Identify which cell holds the provided text, then report its [X, Y] central coordinate. 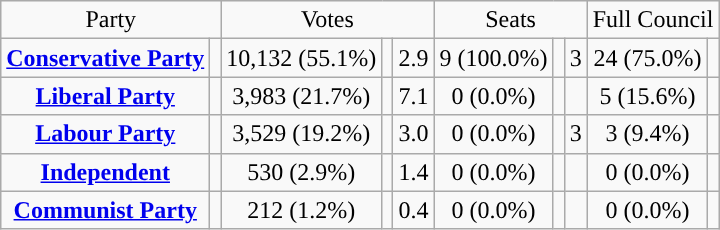
Independent [106, 172]
0.4 [414, 210]
3,983 (21.7%) [302, 96]
3,529 (19.2%) [302, 134]
Labour Party [106, 134]
3 (9.4%) [648, 134]
Communist Party [106, 210]
1.4 [414, 172]
Liberal Party [106, 96]
Conservative Party [106, 58]
530 (2.9%) [302, 172]
24 (75.0%) [648, 58]
10,132 (55.1%) [302, 58]
2.9 [414, 58]
Party [111, 20]
Full Council [653, 20]
Seats [510, 20]
7.1 [414, 96]
3.0 [414, 134]
212 (1.2%) [302, 210]
Votes [328, 20]
9 (100.0%) [494, 58]
5 (15.6%) [648, 96]
